Return the [X, Y] coordinate for the center point of the cell that contains the specified text.  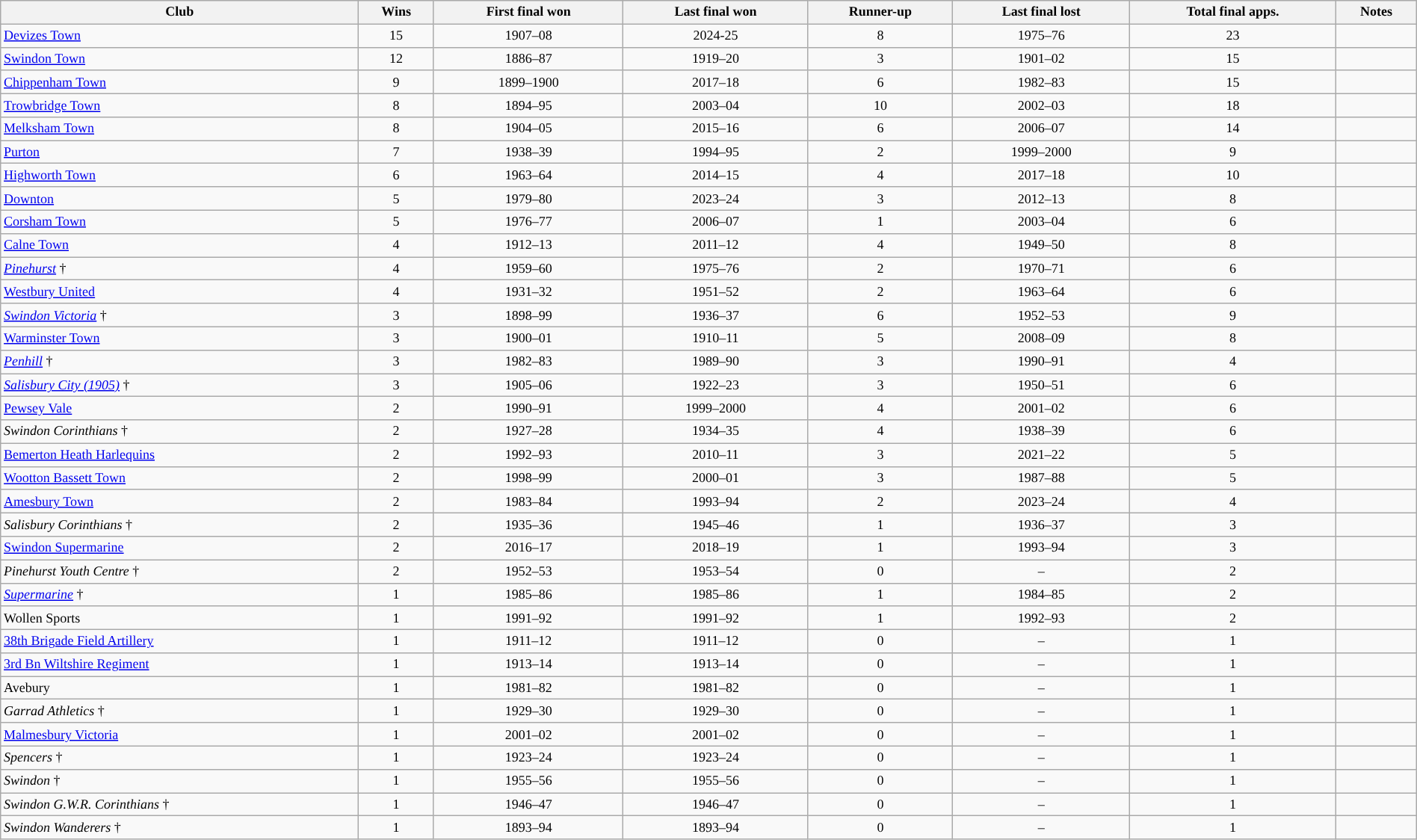
Salisbury City (1905) † [179, 386]
18 [1233, 105]
12 [396, 58]
1900–01 [528, 338]
Wootton Bassett Town [179, 478]
Warminster Town [179, 338]
1959–60 [528, 269]
Trowbridge Town [179, 105]
23 [1233, 36]
Calne Town [179, 245]
Avebury [179, 688]
1976–77 [528, 221]
Swindon G.W.R. Corinthians † [179, 804]
Malmesbury Victoria [179, 734]
1984–85 [1042, 595]
Swindon Wanderers † [179, 828]
1950–51 [1042, 386]
1898–99 [528, 315]
1919–20 [716, 58]
3rd Bn Wiltshire Regiment [179, 665]
Supermarine † [179, 595]
2024-25 [716, 36]
1945–46 [716, 525]
Runner-up [880, 12]
Last final won [716, 12]
Swindon † [179, 780]
2002–03 [1042, 105]
Swindon Victoria † [179, 315]
1912–13 [528, 245]
1949–50 [1042, 245]
Swindon Town [179, 58]
2018–19 [716, 549]
First final won [528, 12]
2021–22 [1042, 454]
1951–52 [716, 291]
2000–01 [716, 478]
1905–06 [528, 386]
Swindon Supermarine [179, 549]
Swindon Corinthians † [179, 432]
Corsham Town [179, 221]
1998–99 [528, 478]
2016–17 [528, 549]
Garrad Athletics † [179, 711]
1989–90 [716, 362]
Purton [179, 152]
1922–23 [716, 386]
1931–32 [528, 291]
Total final apps. [1233, 12]
Spencers † [179, 758]
1935–36 [528, 525]
Melksham Town [179, 129]
Wollen Sports [179, 617]
1894–95 [528, 105]
1987–88 [1042, 478]
Penhill † [179, 362]
Chippenham Town [179, 82]
1970–71 [1042, 269]
Downton [179, 199]
1994–95 [716, 152]
Notes [1377, 12]
1904–05 [528, 129]
Pewsey Vale [179, 408]
14 [1233, 129]
1899–1900 [528, 82]
1953–54 [716, 571]
2012–13 [1042, 199]
Westbury United [179, 291]
38th Brigade Field Artillery [179, 641]
Devizes Town [179, 36]
1901–02 [1042, 58]
1910–11 [716, 338]
1907–08 [528, 36]
Club [179, 12]
Bemerton Heath Harlequins [179, 454]
2011–12 [716, 245]
7 [396, 152]
Salisbury Corinthians † [179, 525]
2015–16 [716, 129]
1927–28 [528, 432]
Highworth Town [179, 175]
Last final lost [1042, 12]
Amesbury Town [179, 501]
2010–11 [716, 454]
2014–15 [716, 175]
2008–09 [1042, 338]
1934–35 [716, 432]
1886–87 [528, 58]
1983–84 [528, 501]
Wins [396, 12]
Pinehurst † [179, 269]
Pinehurst Youth Centre † [179, 571]
1979–80 [528, 199]
